For the text-containing cell, return its midpoint in (X, Y) coordinate format. 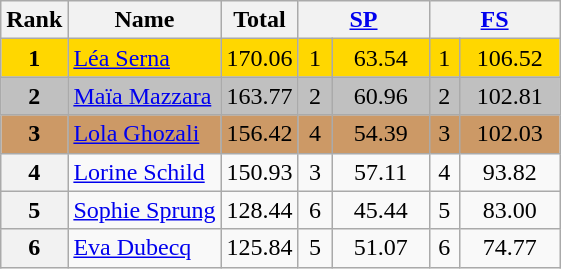
54.39 (380, 134)
Sophie Sprung (144, 210)
106.52 (510, 58)
Léa Serna (144, 58)
Lola Ghozali (144, 134)
57.11 (380, 172)
Total (260, 20)
156.42 (260, 134)
83.00 (510, 210)
102.03 (510, 134)
74.77 (510, 248)
170.06 (260, 58)
63.54 (380, 58)
Rank (34, 20)
93.82 (510, 172)
Maïa Mazzara (144, 96)
45.44 (380, 210)
51.07 (380, 248)
SP (364, 20)
Name (144, 20)
163.77 (260, 96)
102.81 (510, 96)
125.84 (260, 248)
Lorine Schild (144, 172)
Eva Dubecq (144, 248)
FS (494, 20)
60.96 (380, 96)
128.44 (260, 210)
150.93 (260, 172)
